Capture the cell that displays the provided text and extract its [X, Y] central coordinate. 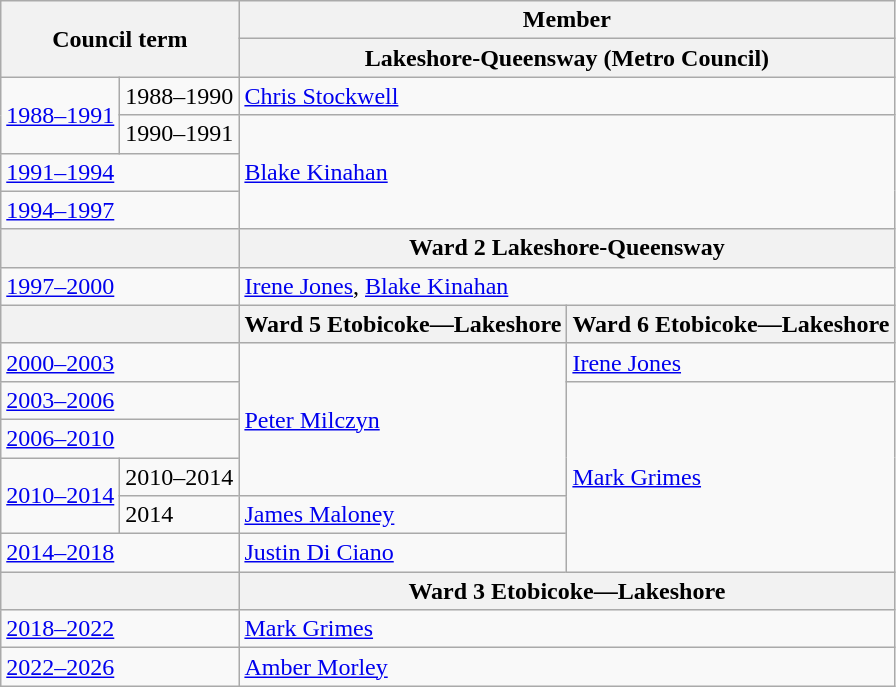
Blake Kinahan [567, 172]
Council term [120, 39]
James Maloney [403, 515]
Ward 3 Etobicoke—Lakeshore [567, 591]
Justin Di Ciano [403, 553]
Peter Milczyn [403, 419]
2003–2006 [120, 400]
Chris Stockwell [567, 96]
Ward 6 Etobicoke—Lakeshore [731, 324]
2006–2010 [120, 438]
Amber Morley [567, 667]
Ward 5 Etobicoke—Lakeshore [403, 324]
2014 [180, 515]
1988–1991 [60, 115]
Ward 2 Lakeshore-Queensway [567, 248]
2018–2022 [120, 629]
1994–1997 [120, 210]
1991–1994 [120, 172]
Irene Jones [731, 362]
2000–2003 [120, 362]
1988–1990 [180, 96]
2014–2018 [120, 553]
Lakeshore-Queensway (Metro Council) [567, 58]
Member [567, 20]
Irene Jones, Blake Kinahan [567, 286]
1997–2000 [120, 286]
1990–1991 [180, 134]
2022–2026 [120, 667]
